Capture the cell that displays the provided text and extract its (x, y) central coordinate. 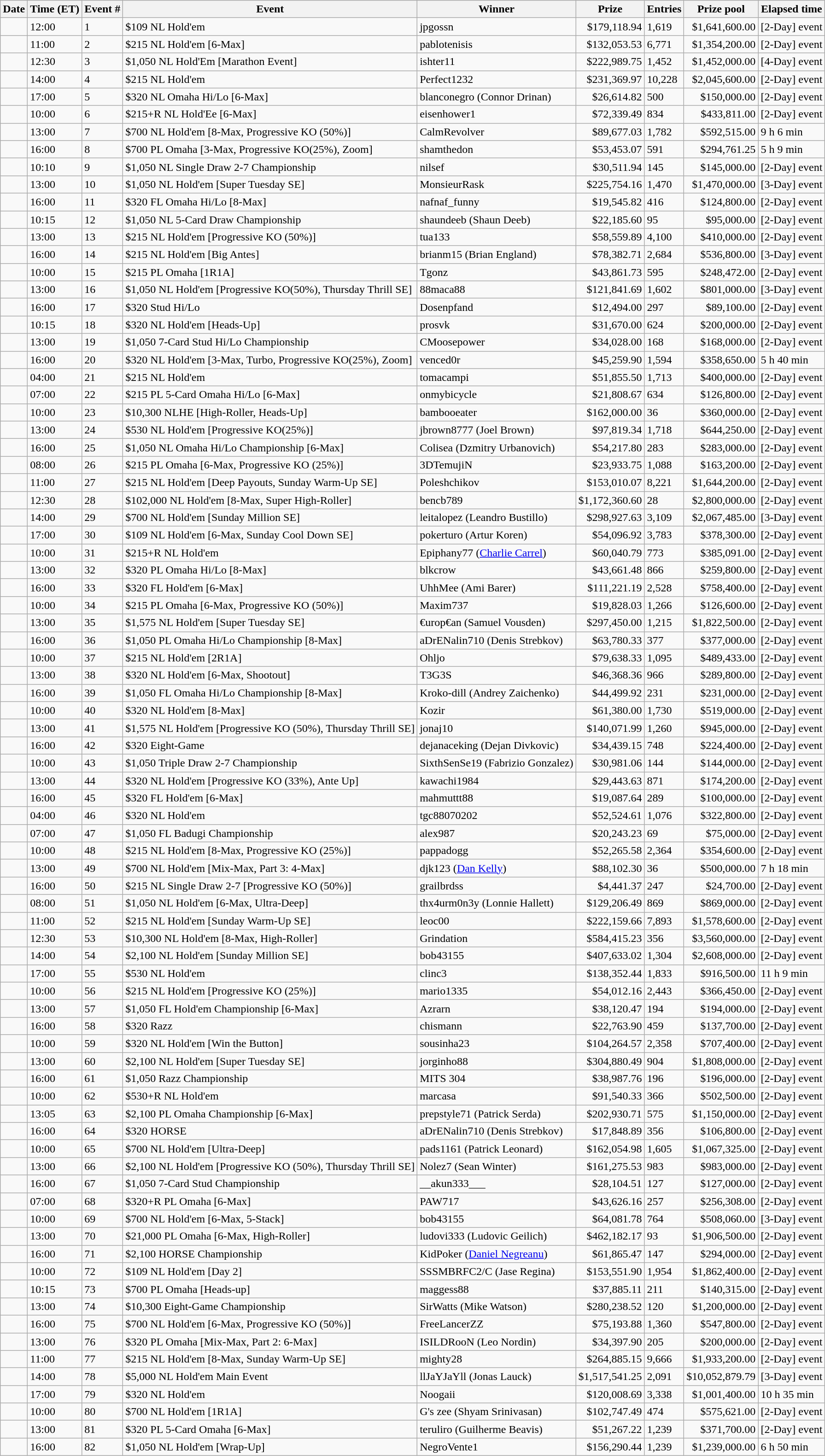
18 (102, 325)
$109 NL Hold'em [6-Max, Sunday Cool Down SE] (270, 535)
145 (664, 167)
$19,545.82 (610, 202)
leitalopez (Leandro Bustillo) (497, 518)
834 (664, 114)
$1,050 NL Hold'em [Wrap-Up] (270, 1447)
76 (102, 1342)
$95,000.00 (721, 220)
$2,067,485.00 (721, 518)
13:05 (55, 1114)
Event (270, 9)
1,215 (664, 623)
$215 NL Single Draw 2-7 [Progressive KO (50%)] (270, 886)
53 (102, 938)
$21,808.67 (610, 395)
jonaj10 (497, 728)
904 (664, 1061)
$225,754.16 (610, 184)
$215 NL Hold'em [6-Max] (270, 44)
297 (664, 307)
$153,010.07 (610, 482)
$144,000.00 (721, 763)
maggess88 (497, 1289)
djk123 (Dan Kelly) (497, 868)
$1,050 NL 5-Card Draw Championship (270, 220)
$377,000.00 (721, 640)
$222,159.66 (610, 921)
$30,511.94 (610, 167)
$215 NL Hold'em [8-Max, Progressive KO (25%)] (270, 851)
pappadogg (497, 851)
T3G3S (497, 675)
$320 Razz (270, 1026)
bambooeater (497, 412)
127 (664, 1184)
73 (102, 1289)
mighty28 (497, 1359)
$215 NL Hold'em [2R1A] (270, 658)
$700 NL Hold'em [6-Max, 5-Stack] (270, 1219)
$60,040.79 (610, 553)
$137,700.00 (721, 1026)
$1,050 NL Hold'em [Super Tuesday SE] (270, 184)
63 (102, 1114)
Date (14, 9)
$519,000.00 (721, 710)
Entries (664, 9)
$22,763.90 (610, 1026)
60 (102, 1061)
jbrown8777 (Joel Brown) (497, 430)
pokerturo (Artur Koren) (497, 535)
$322,800.00 (721, 816)
289 (664, 798)
$109 NL Hold'em [Day 2] (270, 1271)
clinc3 (497, 973)
Colisea (Dzmitry Urbanovich) (497, 447)
$75,000.00 (721, 833)
591 (664, 149)
$20,243.23 (610, 833)
$700 NL Hold'em [6-Max, Progressive KO (50%)] (270, 1324)
5 (102, 97)
2 (102, 44)
1,452 (664, 62)
$1,641,600.00 (721, 27)
43 (102, 763)
$2,045,600.00 (721, 79)
$106,800.00 (721, 1131)
$264,885.15 (610, 1359)
196 (664, 1079)
62 (102, 1096)
10 h 35 min (791, 1394)
$320 NL Hold'em [3-Max, Turbo, Progressive KO(25%), Zoom] (270, 360)
$88,102.30 (610, 868)
500 (664, 97)
34 (102, 605)
3 (102, 62)
31 (102, 553)
$215 PL Omaha [6-Max, Progressive KO (50%)] (270, 605)
1,088 (664, 465)
1,095 (664, 658)
$4,441.37 (610, 886)
194 (664, 1008)
$500,000.00 (721, 868)
$916,500.00 (721, 973)
75 (102, 1324)
$12,494.00 (610, 307)
24 (102, 430)
$54,096.92 (610, 535)
$44,499.92 (610, 693)
8,221 (664, 482)
65 (102, 1149)
983 (664, 1166)
brianm15 (Brian England) (497, 255)
$126,800.00 (721, 395)
147 (664, 1254)
$53,453.07 (610, 149)
7,893 (664, 921)
4 (102, 79)
$530 NL Hold'em [Progressive KO(25%)] (270, 430)
MITS 304 (497, 1079)
$196,000.00 (721, 1079)
$320 NL Hold'em [6-Max, Shootout] (270, 675)
$156,290.44 (610, 1447)
1,605 (664, 1149)
$124,800.00 (721, 202)
$297,450.00 (610, 623)
1,266 (664, 605)
$126,600.00 (721, 605)
1,594 (664, 360)
$79,638.33 (610, 658)
1,076 (664, 816)
$153,551.90 (610, 1271)
$161,275.53 (610, 1166)
nafnaf_funny (497, 202)
$1,470,000.00 (721, 184)
Poleshchikov (497, 482)
283 (664, 447)
9 (102, 167)
$1,001,400.00 (721, 1394)
$700 PL Omaha [3-Max, Progressive KO(25%), Zoom] (270, 149)
$22,185.60 (610, 220)
46 (102, 816)
$320 NL Omaha Hi/Lo [6-Max] (270, 97)
1,713 (664, 377)
575 (664, 1114)
$194,000.00 (721, 1008)
$1,808,000.00 (721, 1061)
$489,433.00 (721, 658)
366 (664, 1096)
ludovi333 (Ludovic Geilich) (497, 1236)
$983,000.00 (721, 1166)
54 (102, 956)
FreeLancerZZ (497, 1324)
866 (664, 570)
$366,450.00 (721, 991)
blanconegro (Connor Drinan) (497, 97)
UhhMee (Ami Barer) (497, 588)
$23,933.75 (610, 465)
$111,221.19 (610, 588)
205 (664, 1342)
$215 NL Hold'em [Big Antes] (270, 255)
$34,397.90 (610, 1342)
$52,265.58 (610, 851)
ishter11 (497, 62)
Nolez7 (Sean Winter) (497, 1166)
871 (664, 781)
$294,761.25 (721, 149)
$1,050 NL Single Draw 2-7 Championship (270, 167)
$102,000 NL Hold'em [8-Max, Super High-Roller] (270, 500)
$1,578,600.00 (721, 921)
nilsef (497, 167)
10,228 (664, 79)
pads1161 (Patrick Leonard) (497, 1149)
257 (664, 1201)
29 (102, 518)
$215 NL Hold'em [8-Max, Sunday Warm-Up SE] (270, 1359)
$45,259.90 (610, 360)
$129,206.49 (610, 903)
$5,000 NL Hold'em Main Event (270, 1377)
thx4urm0n3y (Lonnie Hallett) (497, 903)
llJaYJaYll (Jonas Lauck) (497, 1377)
$378,300.00 (721, 535)
$75,193.88 (610, 1324)
11 (102, 202)
Prize (610, 9)
19 (102, 342)
2,091 (664, 1377)
$43,661.48 (610, 570)
CalmRevolver (497, 132)
$89,677.03 (610, 132)
$283,000.00 (721, 447)
$320 NL Hold'em [Win the Button] (270, 1043)
$58,559.89 (610, 237)
$215 PL Omaha [6-Max, Progressive KO (25%)] (270, 465)
27 (102, 482)
$536,800.00 (721, 255)
41 (102, 728)
$97,819.34 (610, 430)
$462,182.17 (610, 1236)
$19,087.64 (610, 798)
1,782 (664, 132)
12:00 (55, 27)
$320 FL Omaha Hi/Lo [8-Max] (270, 202)
8 (102, 149)
$592,515.00 (721, 132)
$1,575 NL Hold'em [Super Tuesday SE] (270, 623)
€urop€an (Samuel Vousden) (497, 623)
68 (102, 1201)
$168,000.00 (721, 342)
$294,000.00 (721, 1254)
30 (102, 535)
$707,400.00 (721, 1043)
9,666 (664, 1359)
88maca88 (497, 290)
$304,880.49 (610, 1061)
$1,050 PL Omaha Hi/Lo Championship [8-Max] (270, 640)
kawachi1984 (497, 781)
eisenhower1 (497, 114)
teruliro (Guilherme Beavis) (497, 1429)
$215 NL Hold'em [Deep Payouts, Sunday Warm-Up SE] (270, 482)
40 (102, 710)
$54,217.80 (610, 447)
dejanaceking (Dejan Divkovic) (497, 745)
144 (664, 763)
NegroVente1 (497, 1447)
$259,800.00 (721, 570)
$2,100 NL Hold'em [Sunday Million SE] (270, 956)
$215 NL Hold'em [Sunday Warm-Up SE] (270, 921)
$400,000.00 (721, 377)
$46,368.36 (610, 675)
10:10 (55, 167)
6,771 (664, 44)
55 (102, 973)
$38,120.47 (610, 1008)
$700 PL Omaha [Heads-up] (270, 1289)
61 (102, 1079)
1,304 (664, 956)
$162,054.98 (610, 1149)
3,109 (664, 518)
jpgossn (497, 27)
474 (664, 1412)
7 h 18 min (791, 868)
$150,000.00 (721, 97)
95 (664, 220)
$320 Stud Hi/Lo (270, 307)
$1,150,000.00 (721, 1114)
9 h 6 min (791, 132)
blkcrow (497, 570)
1,619 (664, 27)
2,443 (664, 991)
$1,067,325.00 (721, 1149)
$248,472.00 (721, 272)
72 (102, 1271)
58 (102, 1026)
SSSMBRFC2/C (Jase Regina) (497, 1271)
$2,100 NL Hold'em [Progressive KO (50%), Thursday Thrill SE] (270, 1166)
Prize pool (721, 9)
G's zee (Shyam Srinivasan) (497, 1412)
$502,500.00 (721, 1096)
Elapsed time (791, 9)
$54,012.16 (610, 991)
3,783 (664, 535)
tomacampi (497, 377)
$320 HORSE (270, 1131)
59 (102, 1043)
$1,050 FL Badugi Championship (270, 833)
grailbrdss (497, 886)
4,100 (664, 237)
$10,052,879.79 (721, 1377)
Dosenpfand (497, 307)
$224,400.00 (721, 745)
$1,575 NL Hold'em [Progressive KO (50%), Thursday Thrill SE] (270, 728)
78 (102, 1377)
$320 NL Hold'em [8-Max] (270, 710)
$140,315.00 (721, 1289)
52 (102, 921)
22 (102, 395)
$1,200,000.00 (721, 1306)
247 (664, 886)
1,360 (664, 1324)
$109 NL Hold'em (270, 27)
$3,560,000.00 (721, 938)
$1,906,500.00 (721, 1236)
38 (102, 675)
$2,100 NL Hold'em [Super Tuesday SE] (270, 1061)
$215 NL Hold'em [Progressive KO (50%)] (270, 237)
mahmuttt88 (497, 798)
15 (102, 272)
$1,239,000.00 (721, 1447)
39 (102, 693)
$132,053.53 (610, 44)
$1,050 NL Hold'Em [Marathon Event] (270, 62)
$61,380.00 (610, 710)
$215 PL 5-Card Omaha Hi/Lo [6-Max] (270, 395)
764 (664, 1219)
$320 PL 5-Card Omaha [6-Max] (270, 1429)
42 (102, 745)
$869,000.00 (721, 903)
$410,000.00 (721, 237)
459 (664, 1026)
70 (102, 1236)
35 (102, 623)
$179,118.94 (610, 27)
$280,238.52 (610, 1306)
bencb789 (497, 500)
$127,000.00 (721, 1184)
$385,091.00 (721, 553)
67 (102, 1184)
23 (102, 412)
2,528 (664, 588)
Kroko-dill (Andrey Zaichenko) (497, 693)
prepstyle71 (Patrick Serda) (497, 1114)
$28,104.51 (610, 1184)
2,684 (664, 255)
$34,439.15 (610, 745)
$72,339.49 (610, 114)
1 (102, 27)
mario1335 (497, 991)
$51,267.22 (610, 1429)
$215+R NL Hold'Ee [6-Max] (270, 114)
2,358 (664, 1043)
$530+R NL Hold'em (270, 1096)
77 (102, 1359)
3,338 (664, 1394)
$24,700.00 (721, 886)
prosvk (497, 325)
32 (102, 570)
5 h 40 min (791, 360)
$19,828.03 (610, 605)
14 (102, 255)
51 (102, 903)
$100,000.00 (721, 798)
shamthedon (497, 149)
79 (102, 1394)
93 (664, 1236)
$162,000.00 (610, 412)
__akun333___ (497, 1184)
$547,800.00 (721, 1324)
Event # (102, 9)
$945,000.00 (721, 728)
$358,650.00 (721, 360)
$61,865.47 (610, 1254)
$43,861.73 (610, 272)
$2,800,000.00 (721, 500)
marcasa (497, 1096)
$320+R PL Omaha [6-Max] (270, 1201)
onmybicycle (497, 395)
2,364 (664, 851)
377 (664, 640)
$145,000.00 (721, 167)
595 (664, 272)
748 (664, 745)
$354,600.00 (721, 851)
$1,050 NL Hold'em [6-Max, Ultra-Deep] (270, 903)
Epiphany77 (Charlie Carrel) (497, 553)
$231,000.00 (721, 693)
$52,524.61 (610, 816)
$120,008.69 (610, 1394)
$530 NL Hold'em (270, 973)
$700 NL Hold'em [Mix-Max, Part 3: 4-Max] (270, 868)
1,602 (664, 290)
$407,633.02 (610, 956)
$1,050 NL Hold'em [Progressive KO(50%), Thursday Thrill SE] (270, 290)
$700 NL Hold'em [Ultra-Deep] (270, 1149)
$38,987.76 (610, 1079)
shaundeeb (Shaun Deeb) (497, 220)
Maxim737 (497, 605)
$1,050 FL Hold'em Championship [6-Max] (270, 1008)
$29,443.63 (610, 781)
$17,848.89 (610, 1131)
45 (102, 798)
$31,670.00 (610, 325)
leoc00 (497, 921)
1,718 (664, 430)
Azrarn (497, 1008)
231 (664, 693)
CMoosepower (497, 342)
$21,000 PL Omaha [6-Max, High-Roller] (270, 1236)
168 (664, 342)
869 (664, 903)
$1,050 NL Omaha Hi/Lo Championship [6-Max] (270, 447)
10 (102, 184)
7 (102, 132)
21 (102, 377)
$215 NL Hold'em [Progressive KO (25%)] (270, 991)
$320 Eight-Game (270, 745)
Kozir (497, 710)
Noogaii (497, 1394)
47 (102, 833)
$1,050 Razz Championship (270, 1079)
$174,200.00 (721, 781)
sousinha23 (497, 1043)
$320 NL Hold'em [Heads-Up] (270, 325)
$1,452,000.00 (721, 62)
$320 NL Hold'em [Progressive KO (33%), Ante Up] (270, 781)
6 (102, 114)
[4-Day] event (791, 62)
624 (664, 325)
jorginho88 (497, 1061)
1,260 (664, 728)
$700 NL Hold'em [1R1A] (270, 1412)
$43,626.16 (610, 1201)
3DTemujiN (497, 465)
chismann (497, 1026)
$91,540.33 (610, 1096)
25 (102, 447)
$320 PL Omaha Hi/Lo [8-Max] (270, 570)
33 (102, 588)
74 (102, 1306)
44 (102, 781)
pablotenisis (497, 44)
17 (102, 307)
Tgonz (497, 272)
$2,100 PL Omaha Championship [6-Max] (270, 1114)
$1,517,541.25 (610, 1377)
1,470 (664, 184)
26 (102, 465)
Winner (497, 9)
$256,308.00 (721, 1201)
6 h 50 min (791, 1447)
MonsieurRask (497, 184)
$508,060.00 (721, 1219)
$231,369.97 (610, 79)
$1,050 7-Card Stud Championship (270, 1184)
$2,608,000.00 (721, 956)
KidPoker (Daniel Negreanu) (497, 1254)
211 (664, 1289)
$1,354,200.00 (721, 44)
416 (664, 202)
alex987 (497, 833)
Time (ET) (55, 9)
49 (102, 868)
$700 NL Hold'em [8-Max, Progressive KO (50%)] (270, 132)
$104,264.57 (610, 1043)
$89,100.00 (721, 307)
$360,000.00 (721, 412)
Ohljo (497, 658)
1,954 (664, 1271)
$121,841.69 (610, 290)
66 (102, 1166)
$163,200.00 (721, 465)
$320 PL Omaha [Mix-Max, Part 2: 6-Max] (270, 1342)
tgc88070202 (497, 816)
$371,700.00 (721, 1429)
20 (102, 360)
$1,172,360.60 (610, 500)
$801,000.00 (721, 290)
SirWatts (Mike Watson) (497, 1306)
81 (102, 1429)
$140,071.99 (610, 728)
$1,050 Triple Draw 2-7 Championship (270, 763)
$584,415.23 (610, 938)
$644,250.00 (721, 430)
$63,780.33 (610, 640)
13 (102, 237)
37 (102, 658)
$575,621.00 (721, 1412)
$78,382.71 (610, 255)
Grindation (497, 938)
$700 NL Hold'em [Sunday Million SE] (270, 518)
966 (664, 675)
$1,644,200.00 (721, 482)
120 (664, 1306)
$202,930.71 (610, 1114)
$215+R NL Hold'em (270, 553)
$215 PL Omaha [1R1A] (270, 272)
$758,400.00 (721, 588)
$1,050 7-Card Stud Hi/Lo Championship (270, 342)
56 (102, 991)
82 (102, 1447)
48 (102, 851)
$10,300 Eight-Game Championship (270, 1306)
PAW717 (497, 1201)
$51,855.50 (610, 377)
$1,050 FL Omaha Hi/Lo Championship [8-Max] (270, 693)
64 (102, 1131)
ISILDRooN (Leo Nordin) (497, 1342)
$1,862,400.00 (721, 1271)
$64,081.78 (610, 1219)
Perfect1232 (497, 79)
57 (102, 1008)
$10,300 NLHE [High-Roller, Heads-Up] (270, 412)
1,833 (664, 973)
11 h 9 min (791, 973)
5 h 9 min (791, 149)
$289,800.00 (721, 675)
$30,981.06 (610, 763)
1,730 (664, 710)
$433,811.00 (721, 114)
SixthSenSe19 (Fabrizio Gonzalez) (497, 763)
$1,933,200.00 (721, 1359)
50 (102, 886)
634 (664, 395)
$138,352.44 (610, 973)
$298,927.63 (610, 518)
venced0r (497, 360)
$2,100 HORSE Championship (270, 1254)
$222,989.75 (610, 62)
16 (102, 290)
71 (102, 1254)
tua133 (497, 237)
12 (102, 220)
773 (664, 553)
$10,300 NL Hold'em [8-Max, High-Roller] (270, 938)
80 (102, 1412)
$26,614.82 (610, 97)
$102,747.49 (610, 1412)
$1,822,500.00 (721, 623)
$37,885.11 (610, 1289)
$34,028.00 (610, 342)
